Return the (X, Y) coordinate for the center point of the cell that contains the specified text.  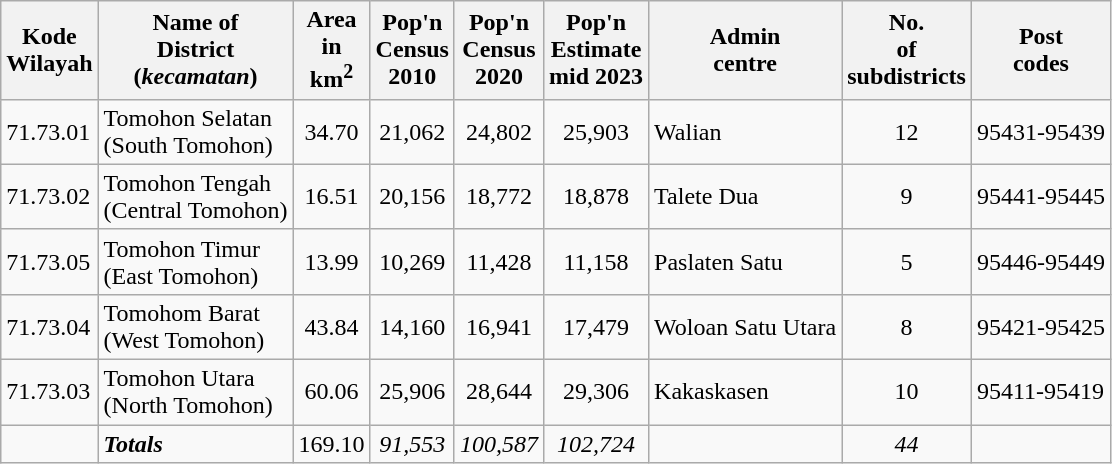
18,878 (596, 196)
13.99 (332, 262)
100,587 (498, 444)
Tomohom Barat (West Tomohon) (196, 326)
95446-95449 (1040, 262)
Postcodes (1040, 50)
43.84 (332, 326)
95431-95439 (1040, 132)
95441-95445 (1040, 196)
Talete Dua (746, 196)
95421-95425 (1040, 326)
44 (907, 444)
16,941 (498, 326)
10 (907, 392)
Tomohon Tengah (Central Tomohon) (196, 196)
Tomohon Timur (East Tomohon) (196, 262)
Pop'nEstimatemid 2023 (596, 50)
Kode Wilayah (50, 50)
71.73.02 (50, 196)
169.10 (332, 444)
Tomohon Selatan (South Tomohon) (196, 132)
8 (907, 326)
25,903 (596, 132)
Woloan Satu Utara (746, 326)
16.51 (332, 196)
Pop'nCensus2020 (498, 50)
12 (907, 132)
25,906 (412, 392)
102,724 (596, 444)
Name ofDistrict(kecamatan) (196, 50)
14,160 (412, 326)
71.73.03 (50, 392)
95411-95419 (1040, 392)
Kakaskasen (746, 392)
18,772 (498, 196)
5 (907, 262)
28,644 (498, 392)
11,428 (498, 262)
71.73.05 (50, 262)
No.ofsubdistricts (907, 50)
71.73.01 (50, 132)
Areain km2 (332, 50)
Totals (196, 444)
29,306 (596, 392)
Tomohon Utara (North Tomohon) (196, 392)
91,553 (412, 444)
Walian (746, 132)
34.70 (332, 132)
71.73.04 (50, 326)
24,802 (498, 132)
11,158 (596, 262)
21,062 (412, 132)
60.06 (332, 392)
9 (907, 196)
17,479 (596, 326)
Admincentre (746, 50)
Paslaten Satu (746, 262)
10,269 (412, 262)
Pop'nCensus2010 (412, 50)
20,156 (412, 196)
